Identify which cell holds the provided text, then report its (X, Y) central coordinate. 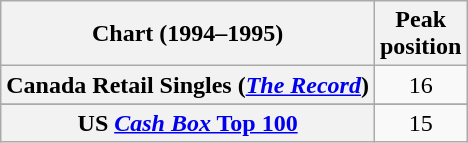
Chart (1994–1995) (188, 34)
US Cash Box Top 100 (188, 123)
Peakposition (420, 34)
Canada Retail Singles (The Record) (188, 85)
16 (420, 85)
15 (420, 123)
